Determine the (x, y) coordinate at the center of the cell enclosing the given text.  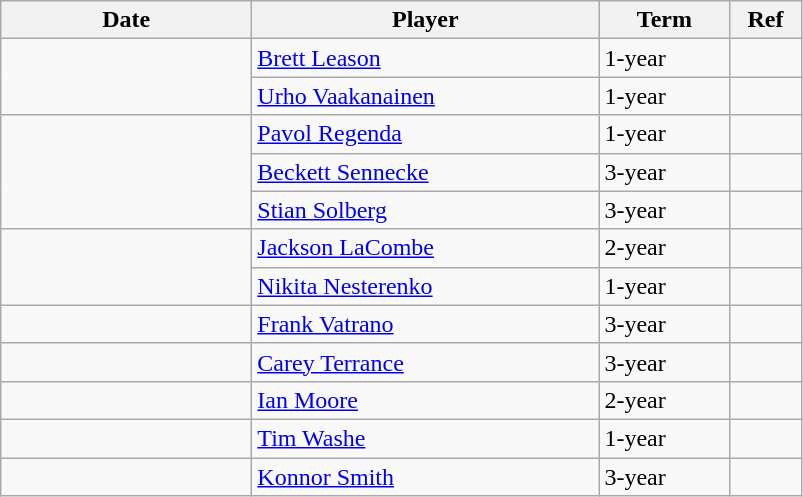
Beckett Sennecke (426, 172)
Term (664, 20)
Player (426, 20)
Jackson LaCombe (426, 248)
Brett Leason (426, 58)
Stian Solberg (426, 210)
Ian Moore (426, 400)
Carey Terrance (426, 362)
Pavol Regenda (426, 134)
Date (126, 20)
Frank Vatrano (426, 324)
Urho Vaakanainen (426, 96)
Ref (766, 20)
Konnor Smith (426, 477)
Nikita Nesterenko (426, 286)
Tim Washe (426, 438)
